Find where the given text appears and provide that cell's center as (X, Y) coordinate. 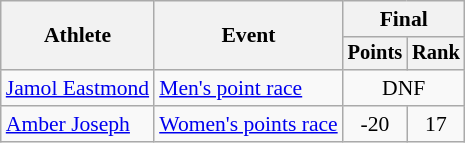
-20 (375, 124)
Amber Joseph (78, 124)
Points (375, 54)
17 (436, 124)
Event (248, 36)
Final (404, 19)
Women's points race (248, 124)
Men's point race (248, 88)
DNF (404, 88)
Rank (436, 54)
Athlete (78, 36)
Jamol Eastmond (78, 88)
